Identify which cell holds the provided text, then report its (x, y) central coordinate. 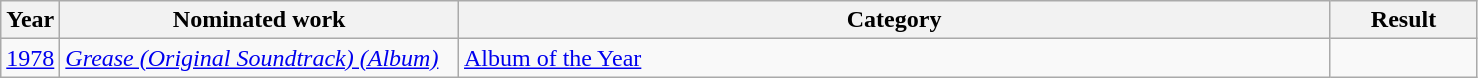
1978 (30, 58)
Year (30, 20)
Result (1404, 20)
Grease (Original Soundtrack) (Album) (260, 58)
Category (894, 20)
Album of the Year (894, 58)
Nominated work (260, 20)
